Locate the cell with the specified text and output its [X, Y] center coordinate. 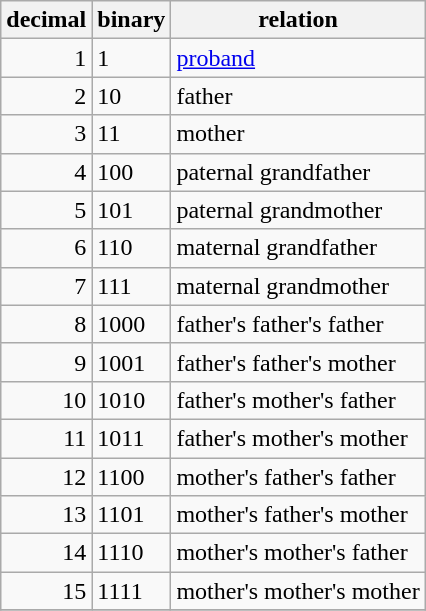
110 [132, 248]
1011 [132, 438]
father's father's father [298, 324]
4 [46, 172]
1101 [132, 515]
mother's father's father [298, 477]
5 [46, 210]
101 [132, 210]
1111 [132, 591]
100 [132, 172]
paternal grandfather [298, 172]
111 [132, 286]
father's mother's mother [298, 438]
mother's mother's father [298, 553]
13 [46, 515]
mother's mother's mother [298, 591]
binary [132, 20]
relation [298, 20]
1100 [132, 477]
maternal grandmother [298, 286]
14 [46, 553]
7 [46, 286]
12 [46, 477]
6 [46, 248]
3 [46, 134]
2 [46, 96]
father's father's mother [298, 362]
mother [298, 134]
proband [298, 58]
15 [46, 591]
paternal grandmother [298, 210]
father [298, 96]
8 [46, 324]
1000 [132, 324]
1010 [132, 400]
mother's father's mother [298, 515]
1110 [132, 553]
maternal grandfather [298, 248]
decimal [46, 20]
9 [46, 362]
1001 [132, 362]
father's mother's father [298, 400]
